For the text-containing cell, return its midpoint in (X, Y) coordinate format. 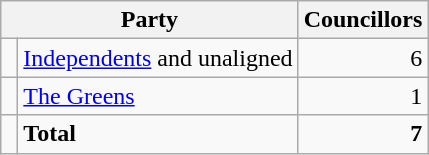
6 (363, 58)
7 (363, 134)
Total (158, 134)
Party (150, 20)
The Greens (158, 96)
1 (363, 96)
Councillors (363, 20)
Independents and unaligned (158, 58)
